Search for the cell housing the specified text and yield its [X, Y] center coordinate. 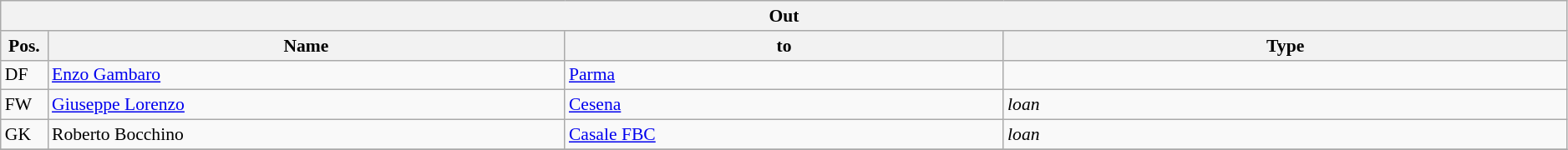
Cesena [784, 105]
Pos. [24, 46]
to [784, 46]
Enzo Gambaro [306, 75]
Roberto Bocchino [306, 135]
FW [24, 105]
Type [1285, 46]
Parma [784, 75]
Giuseppe Lorenzo [306, 105]
GK [24, 135]
Out [784, 16]
DF [24, 75]
Name [306, 46]
Casale FBC [784, 135]
